Output the (X, Y) coordinate of the center of the cell containing the given text.  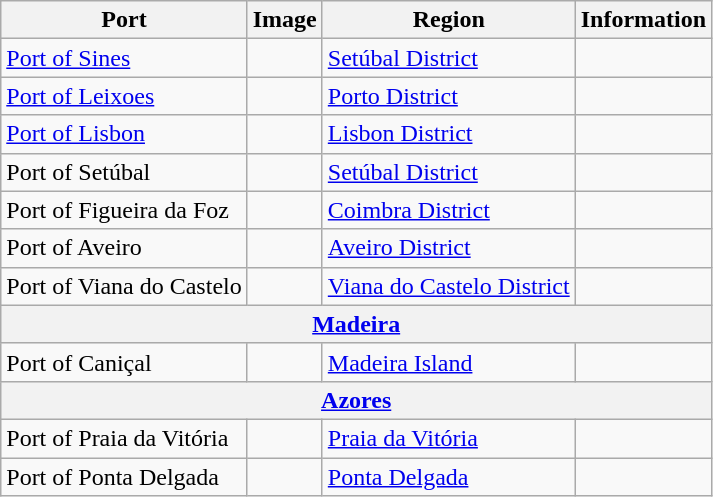
Region (448, 20)
Madeira Island (448, 362)
Port of Lisbon (124, 134)
Port of Sines (124, 58)
Port of Ponta Delgada (124, 477)
Viana do Castelo District (448, 286)
Praia da Vitória (448, 438)
Port of Viana do Castelo (124, 286)
Port of Leixoes (124, 96)
Port of Praia da Vitória (124, 438)
Lisbon District (448, 134)
Azores (356, 400)
Aveiro District (448, 248)
Port of Figueira da Foz (124, 210)
Porto District (448, 96)
Port of Aveiro (124, 248)
Coimbra District (448, 210)
Ponta Delgada (448, 477)
Madeira (356, 324)
Image (284, 20)
Port (124, 20)
Port of Caniçal (124, 362)
Information (643, 20)
Port of Setúbal (124, 172)
